Extract the (X, Y) coordinate from the center of the cell holding the provided text.  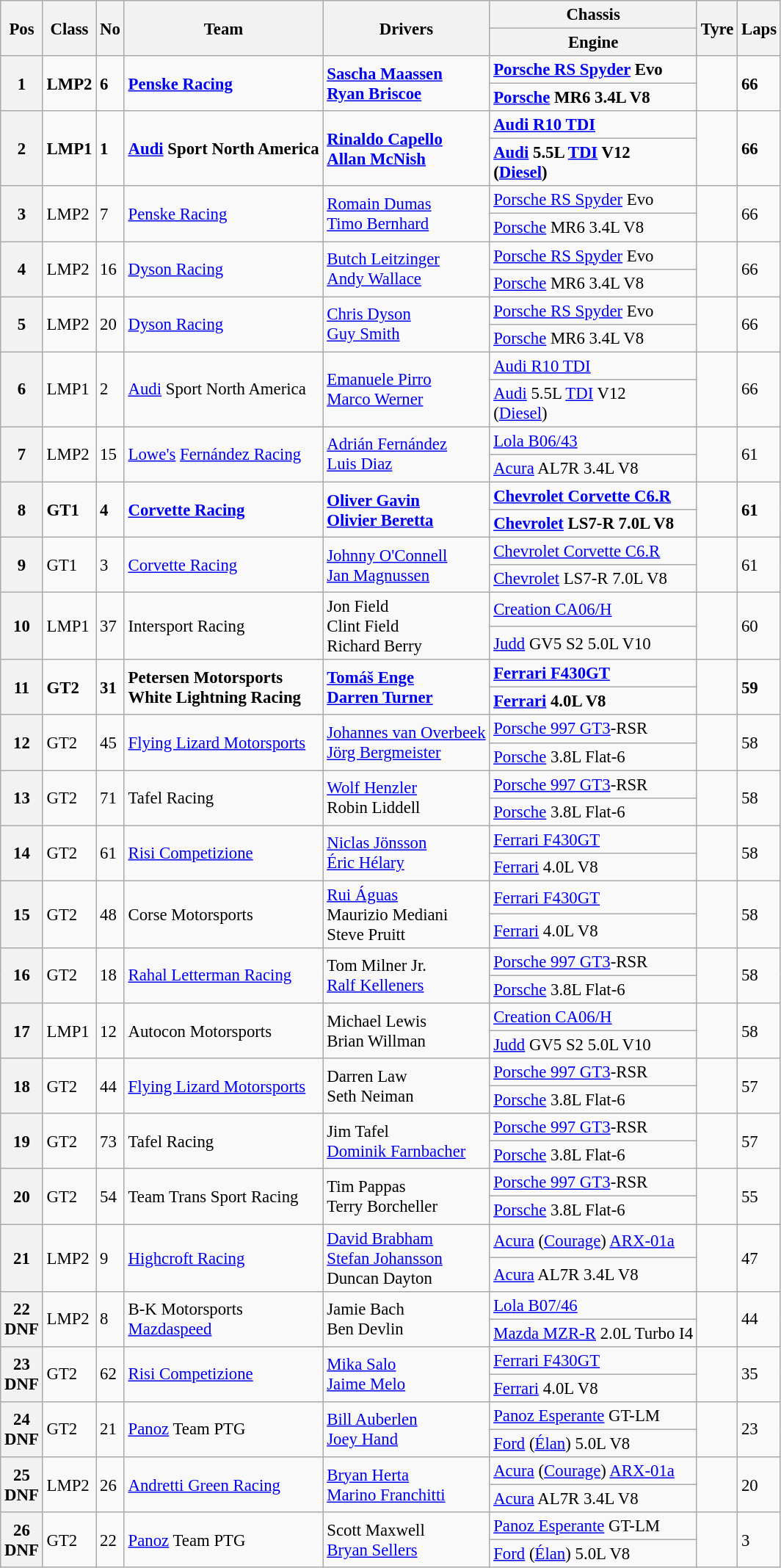
Sascha Maassen Ryan Briscoe (407, 84)
B-K Motorsports Mazdaspeed (223, 1319)
Laps (759, 28)
55 (759, 1197)
No (110, 28)
Lowe's Fernández Racing (223, 454)
Tomáš Enge Darren Turner (407, 687)
23DNF (22, 1373)
Jon Field Clint Field Richard Berry (407, 626)
48 (110, 914)
5 (22, 325)
Petersen Motorsports White Lightning Racing (223, 687)
Autocon Motorsports (223, 1031)
14 (22, 853)
11 (22, 687)
Johannes van Overbeek Jörg Bergmeister (407, 743)
Wolf Henzler Robin Liddell (407, 798)
Chassis (593, 15)
Rahal Letterman Racing (223, 975)
17 (22, 1031)
26DNF (22, 1539)
Lola B07/46 (593, 1305)
Mika Salo Jaime Melo (407, 1373)
Lola B06/43 (593, 441)
Bryan Herta Marino Franchitti (407, 1485)
73 (110, 1141)
Scott Maxwell Bryan Sellers (407, 1539)
24DNF (22, 1429)
Team (223, 28)
22DNF (22, 1319)
71 (110, 798)
60 (759, 626)
Rui Águas Maurizio Mediani Steve Pruitt (407, 914)
Oliver Gavin Olivier Beretta (407, 510)
23 (759, 1429)
Michael Lewis Brian Willman (407, 1031)
Andretti Green Racing (223, 1485)
19 (22, 1141)
Jim Tafel Dominik Farnbacher (407, 1141)
Pos (22, 28)
Tom Milner Jr. Ralf Kelleners (407, 975)
59 (759, 687)
Chris Dyson Guy Smith (407, 325)
Corse Motorsports (223, 914)
Jamie Bach Ben Devlin (407, 1319)
22 (110, 1539)
Darren Law Seth Neiman (407, 1085)
Niclas Jönsson Éric Hélary (407, 853)
13 (22, 798)
Mazda MZR-R 2.0L Turbo I4 (593, 1333)
David Brabham Stefan Johansson Duncan Dayton (407, 1258)
Drivers (407, 28)
Highcroft Racing (223, 1258)
25DNF (22, 1485)
45 (110, 743)
10 (22, 626)
Tim Pappas Terry Borcheller (407, 1197)
Rinaldo Capello Allan McNish (407, 148)
26 (110, 1485)
31 (110, 687)
37 (110, 626)
47 (759, 1258)
Intersport Racing (223, 626)
Butch Leitzinger Andy Wallace (407, 269)
Engine (593, 43)
Johnny O'Connell Jan Magnussen (407, 566)
Adrián Fernández Luis Diaz (407, 454)
Class (69, 28)
62 (110, 1373)
Emanuele Pirro Marco Werner (407, 389)
Team Trans Sport Racing (223, 1197)
Bill Auberlen Joey Hand (407, 1429)
Romain Dumas Timo Bernhard (407, 214)
Tyre (716, 28)
35 (759, 1373)
54 (110, 1197)
